Scan for the cell matching the given text and deliver its (X, Y) coordinate at center. 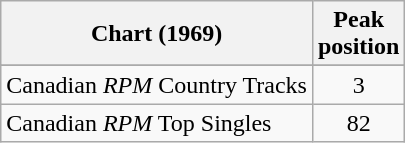
3 (358, 85)
Chart (1969) (157, 34)
Canadian RPM Top Singles (157, 123)
Peakposition (358, 34)
Canadian RPM Country Tracks (157, 85)
82 (358, 123)
